Output the (x, y) coordinate of the center of the cell containing the given text.  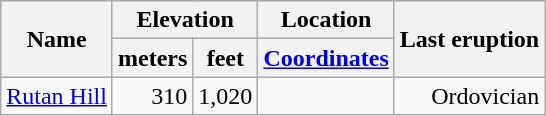
feet (226, 58)
Rutan Hill (57, 96)
Ordovician (469, 96)
Name (57, 39)
Last eruption (469, 39)
meters (152, 58)
Elevation (184, 20)
310 (152, 96)
Coordinates (326, 58)
1,020 (226, 96)
Location (326, 20)
